Pinpoint the cell where the given text exists, returning its (x, y) midpoint coordinate. 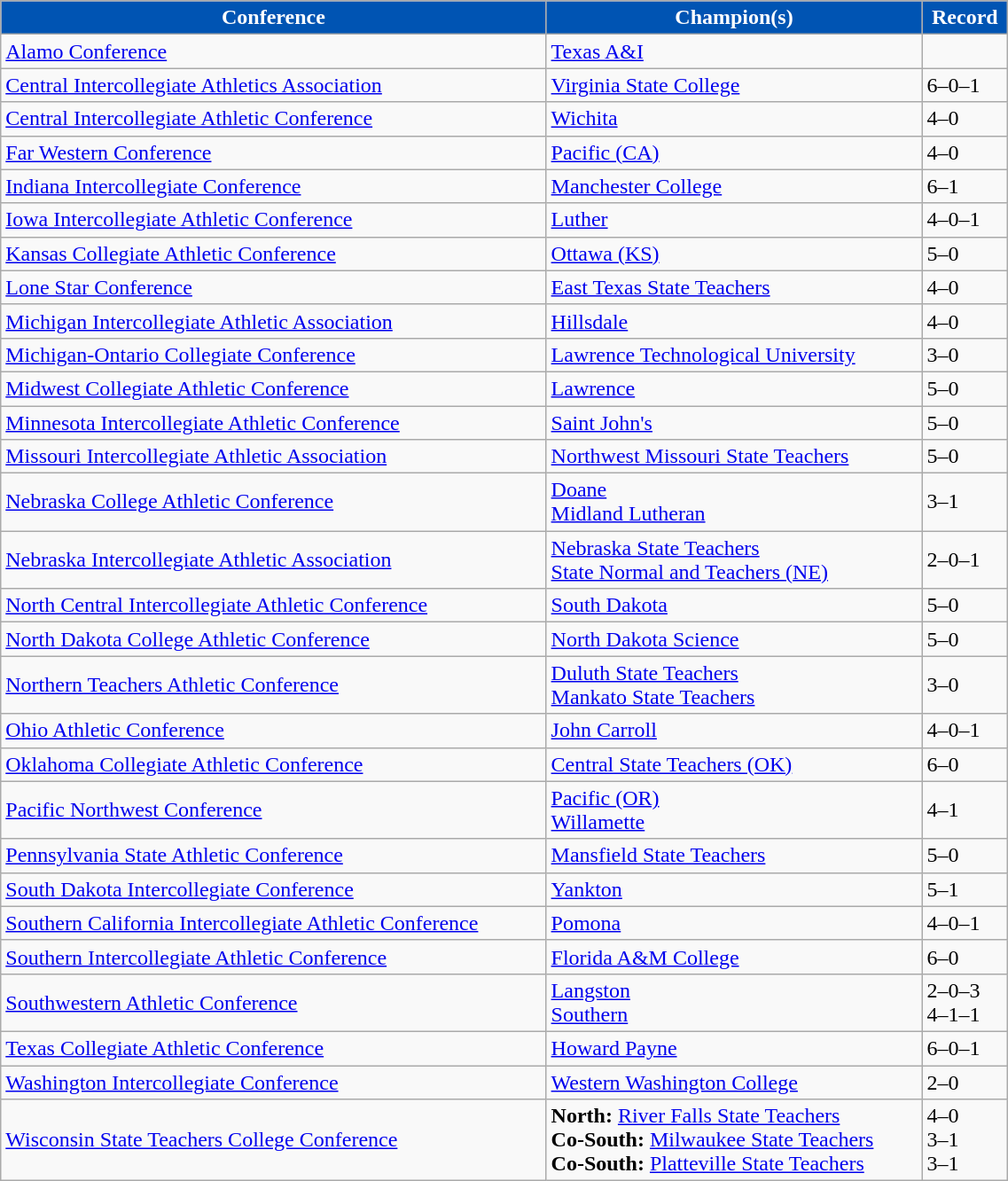
Texas A&I (734, 51)
Oklahoma Collegiate Athletic Conference (273, 764)
South Dakota (734, 606)
North Central Intercollegiate Athletic Conference (273, 606)
Southwestern Athletic Conference (273, 1002)
Pacific (CA) (734, 153)
Wichita (734, 119)
Ottawa (KS) (734, 254)
Washington Intercollegiate Conference (273, 1083)
Pennsylvania State Athletic Conference (273, 856)
Mansfield State Teachers (734, 856)
Central State Teachers (OK) (734, 764)
North Dakota Science (734, 639)
Virginia State College (734, 85)
Wisconsin State Teachers College Conference (273, 1140)
Pomona (734, 923)
Far Western Conference (273, 153)
2–0–34–1–1 (965, 1002)
North: River Falls State TeachersCo-South: Milwaukee State TeachersCo-South: Platteville State Teachers (734, 1140)
Missouri Intercollegiate Athletic Association (273, 457)
Saint John's (734, 423)
3–1 (965, 502)
Lone Star Conference (273, 287)
Northern Teachers Athletic Conference (273, 684)
Northwest Missouri State Teachers (734, 457)
Nebraska State TeachersState Normal and Teachers (NE) (734, 560)
Iowa Intercollegiate Athletic Conference (273, 220)
Duluth State TeachersMankato State Teachers (734, 684)
Southern California Intercollegiate Athletic Conference (273, 923)
Central Intercollegiate Athletics Association (273, 85)
Nebraska Intercollegiate Athletic Association (273, 560)
Texas Collegiate Athletic Conference (273, 1048)
Hillsdale (734, 321)
2–0–1 (965, 560)
Michigan-Ontario Collegiate Conference (273, 355)
Pacific Northwest Conference (273, 810)
5–1 (965, 889)
Conference (273, 18)
Florida A&M College (734, 957)
DoaneMidland Lutheran (734, 502)
4–03–13–1 (965, 1140)
Record (965, 18)
Howard Payne (734, 1048)
LangstonSouthern (734, 1002)
Indiana Intercollegiate Conference (273, 186)
Champion(s) (734, 18)
Minnesota Intercollegiate Athletic Conference (273, 423)
4–1 (965, 810)
North Dakota College Athletic Conference (273, 639)
Nebraska College Athletic Conference (273, 502)
Alamo Conference (273, 51)
Manchester College (734, 186)
Michigan Intercollegiate Athletic Association (273, 321)
Central Intercollegiate Athletic Conference (273, 119)
John Carroll (734, 731)
Pacific (OR)Willamette (734, 810)
East Texas State Teachers (734, 287)
South Dakota Intercollegiate Conference (273, 889)
Lawrence Technological University (734, 355)
2–0 (965, 1083)
Luther (734, 220)
6–1 (965, 186)
Midwest Collegiate Athletic Conference (273, 388)
Kansas Collegiate Athletic Conference (273, 254)
Southern Intercollegiate Athletic Conference (273, 957)
Western Washington College (734, 1083)
Yankton (734, 889)
Lawrence (734, 388)
Ohio Athletic Conference (273, 731)
